Provide the [x, y] coordinate of the cell's center where the given text is located.  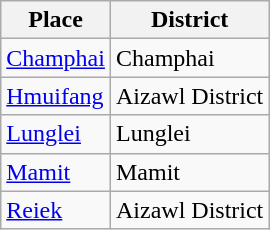
Reiek [56, 210]
Hmuifang [56, 96]
Place [56, 20]
District [189, 20]
